Search for the cell housing the specified text and yield its (x, y) center coordinate. 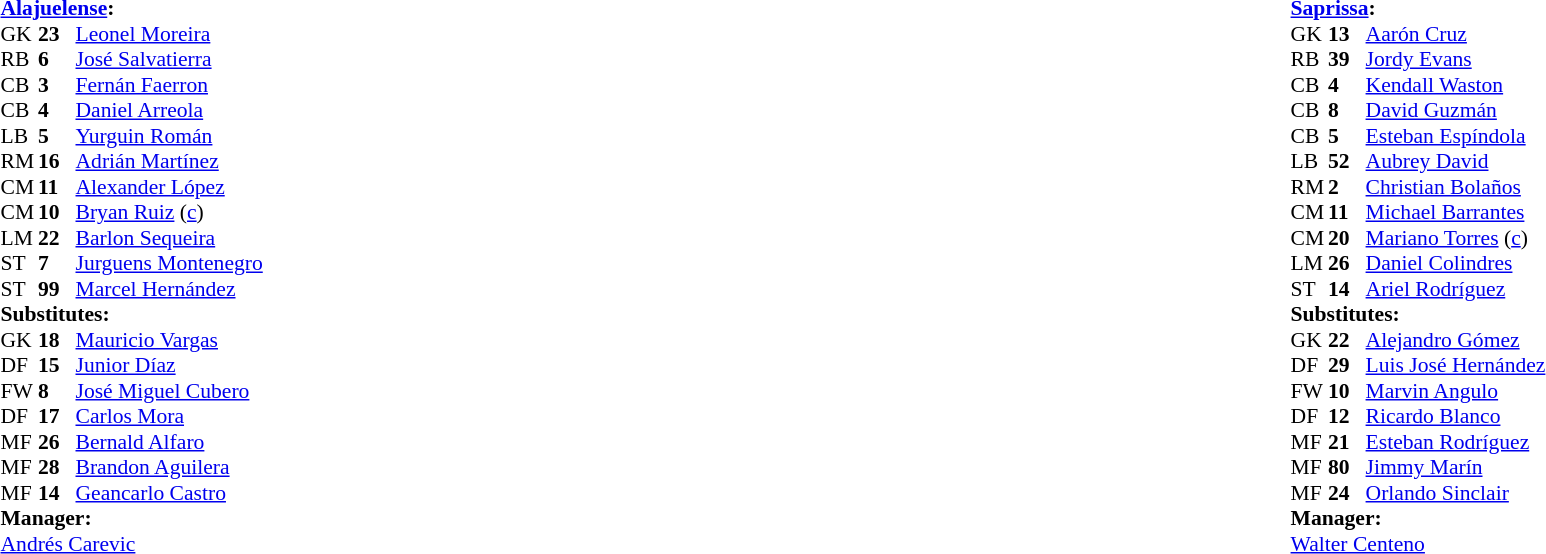
Mariano Torres (c) (1456, 238)
José Salvatierra (170, 59)
Alejandro Gómez (1456, 340)
29 (1347, 365)
13 (1347, 34)
80 (1347, 467)
6 (57, 59)
Carlos Mora (170, 417)
Junior Díaz (170, 365)
20 (1347, 238)
Marvin Angulo (1456, 391)
Barlon Sequeira (170, 238)
Ricardo Blanco (1456, 417)
Christian Bolaños (1456, 187)
Esteban Espíndola (1456, 136)
Daniel Arreola (170, 111)
José Miguel Cubero (170, 391)
52 (1347, 161)
Fernán Faerron (170, 85)
18 (57, 340)
Orlando Sinclair (1456, 493)
28 (57, 467)
Kendall Waston (1456, 85)
Ariel Rodríguez (1456, 289)
24 (1347, 493)
Brandon Aguilera (170, 467)
12 (1347, 417)
Leonel Moreira (170, 34)
Adrián Martínez (170, 161)
Jurguens Montenegro (170, 263)
15 (57, 365)
David Guzmán (1456, 111)
Geancarlo Castro (170, 493)
Aubrey David (1456, 161)
Michael Barrantes (1456, 213)
17 (57, 417)
Jordy Evans (1456, 59)
Bryan Ruiz (c) (170, 213)
Yurguin Román (170, 136)
Esteban Rodríguez (1456, 442)
16 (57, 161)
Alexander López (170, 187)
Mauricio Vargas (170, 340)
3 (57, 85)
99 (57, 289)
Daniel Colindres (1456, 263)
Marcel Hernández (170, 289)
Jimmy Marín (1456, 467)
7 (57, 263)
Bernald Alfaro (170, 442)
Luis José Hernández (1456, 365)
2 (1347, 187)
23 (57, 34)
39 (1347, 59)
Aarón Cruz (1456, 34)
21 (1347, 442)
